From the cell containing the given text, extract its center point as [X, Y] coordinate. 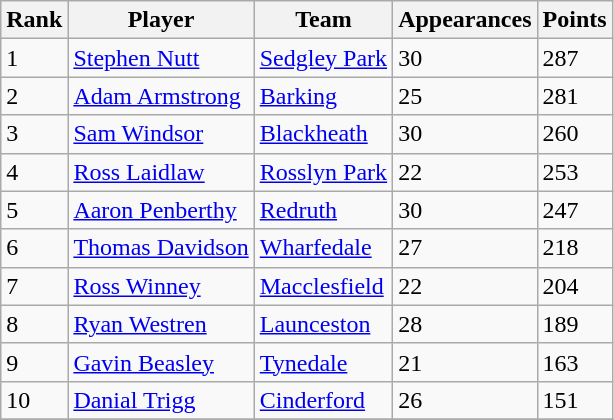
Sedgley Park [323, 58]
Sam Windsor [161, 134]
Blackheath [323, 134]
Ross Laidlaw [161, 172]
189 [574, 324]
6 [34, 248]
163 [574, 362]
253 [574, 172]
Ryan Westren [161, 324]
Launceston [323, 324]
247 [574, 210]
Tynedale [323, 362]
1 [34, 58]
8 [34, 324]
Ross Winney [161, 286]
21 [465, 362]
Macclesfield [323, 286]
Gavin Beasley [161, 362]
2 [34, 96]
4 [34, 172]
10 [34, 400]
281 [574, 96]
3 [34, 134]
Adam Armstrong [161, 96]
Thomas Davidson [161, 248]
Player [161, 20]
9 [34, 362]
Team [323, 20]
Cinderford [323, 400]
25 [465, 96]
287 [574, 58]
Wharfedale [323, 248]
260 [574, 134]
Rank [34, 20]
Barking [323, 96]
27 [465, 248]
28 [465, 324]
Appearances [465, 20]
Aaron Penberthy [161, 210]
151 [574, 400]
Points [574, 20]
26 [465, 400]
Rosslyn Park [323, 172]
218 [574, 248]
Redruth [323, 210]
Danial Trigg [161, 400]
5 [34, 210]
204 [574, 286]
7 [34, 286]
Stephen Nutt [161, 58]
